Return [x, y] of the center of cell containing provided text 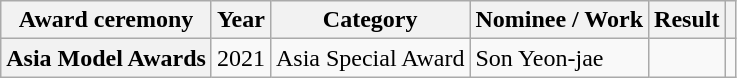
Asia Special Award [370, 58]
2021 [240, 58]
Category [370, 20]
Year [240, 20]
Award ceremony [106, 20]
Asia Model Awards [106, 58]
Son Yeon-jae [560, 58]
Result [687, 20]
Nominee / Work [560, 20]
